Search for the cell housing the specified text and yield its [X, Y] center coordinate. 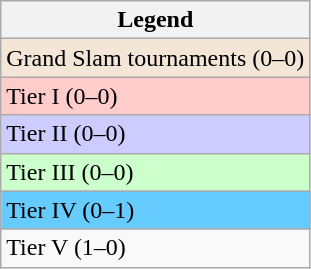
Tier II (0–0) [156, 134]
Tier V (1–0) [156, 248]
Tier I (0–0) [156, 96]
Tier III (0–0) [156, 172]
Grand Slam tournaments (0–0) [156, 58]
Legend [156, 20]
Tier IV (0–1) [156, 210]
